Pinpoint the cell where the given text exists, returning its (x, y) midpoint coordinate. 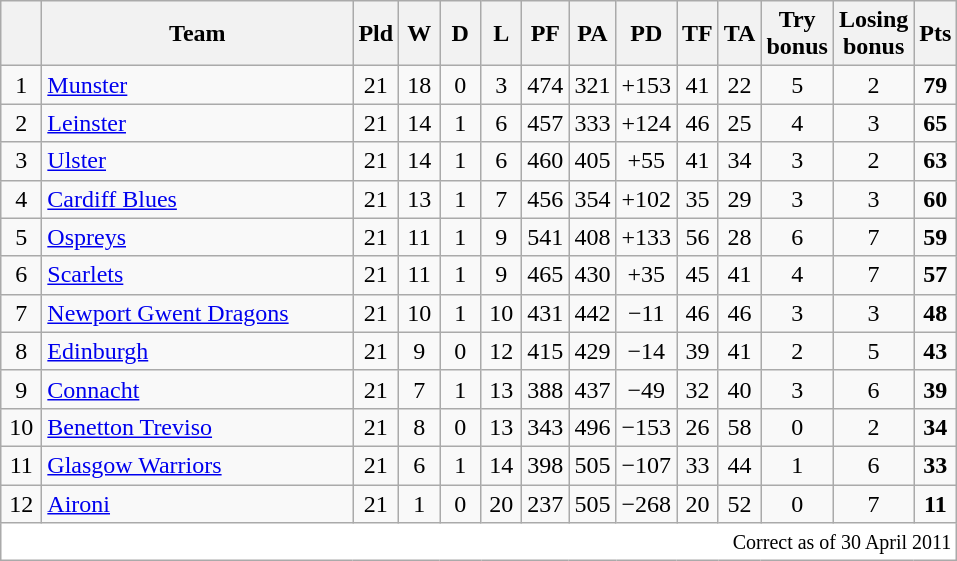
60 (936, 199)
−14 (646, 351)
Connacht (198, 389)
52 (740, 503)
29 (740, 199)
429 (592, 351)
Newport Gwent Dragons (198, 313)
L (502, 34)
32 (698, 389)
Glasgow Warriors (198, 465)
25 (740, 123)
45 (698, 275)
437 (592, 389)
Pld (376, 34)
22 (740, 85)
+153 (646, 85)
474 (546, 85)
+35 (646, 275)
D (460, 34)
63 (936, 161)
40 (740, 389)
48 (936, 313)
343 (546, 427)
456 (546, 199)
−153 (646, 427)
W (420, 34)
541 (546, 237)
405 (592, 161)
Benetton Treviso (198, 427)
415 (546, 351)
388 (546, 389)
237 (546, 503)
+55 (646, 161)
PF (546, 34)
354 (592, 199)
+102 (646, 199)
TA (740, 34)
26 (698, 427)
−268 (646, 503)
Pts (936, 34)
Ulster (198, 161)
457 (546, 123)
43 (936, 351)
Leinster (198, 123)
333 (592, 123)
79 (936, 85)
Cardiff Blues (198, 199)
Aironi (198, 503)
Correct as of 30 April 2011 (479, 542)
PD (646, 34)
496 (592, 427)
57 (936, 275)
321 (592, 85)
TF (698, 34)
28 (740, 237)
18 (420, 85)
408 (592, 237)
Ospreys (198, 237)
−11 (646, 313)
35 (698, 199)
+133 (646, 237)
398 (546, 465)
58 (740, 427)
465 (546, 275)
Team (198, 34)
44 (740, 465)
Try bonus (797, 34)
Losing bonus (873, 34)
Munster (198, 85)
−49 (646, 389)
−107 (646, 465)
65 (936, 123)
460 (546, 161)
430 (592, 275)
59 (936, 237)
431 (546, 313)
56 (698, 237)
Scarlets (198, 275)
PA (592, 34)
+124 (646, 123)
442 (592, 313)
Edinburgh (198, 351)
